From the cell containing the given text, extract its center point as (X, Y) coordinate. 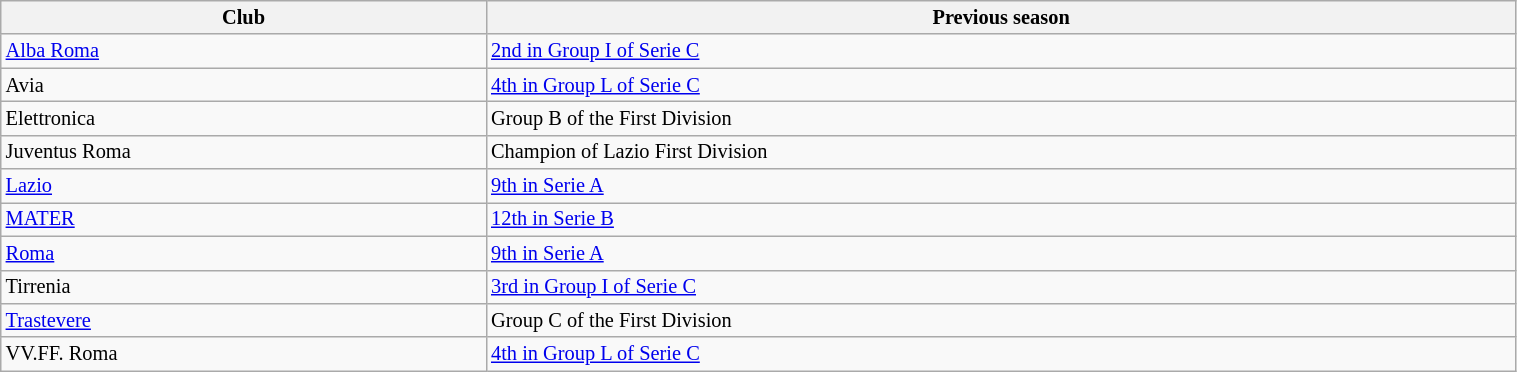
Lazio (244, 186)
2nd in Group I of Serie C (1001, 51)
Juventus Roma (244, 152)
VV.FF. Roma (244, 354)
Group C of the First Division (1001, 320)
12th in Serie B (1001, 219)
MATER (244, 219)
Elettronica (244, 118)
Avia (244, 85)
3rd in Group I of Serie C (1001, 287)
Champion of Lazio First Division (1001, 152)
Trastevere (244, 320)
Group B of the First Division (1001, 118)
Roma (244, 253)
Club (244, 17)
Alba Roma (244, 51)
Tirrenia (244, 287)
Previous season (1001, 17)
